Search for the cell housing the specified text and yield its (x, y) center coordinate. 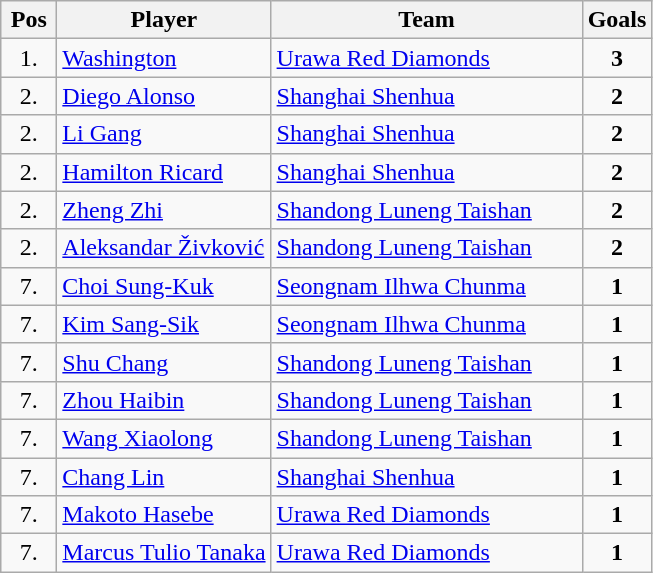
Washington (164, 58)
Li Gang (164, 134)
1. (29, 58)
Diego Alonso (164, 96)
Wang Xiaolong (164, 438)
Player (164, 20)
Marcus Tulio Tanaka (164, 553)
Zhou Haibin (164, 400)
Pos (29, 20)
Choi Sung-Kuk (164, 286)
Kim Sang-Sik (164, 324)
Team (426, 20)
Goals (617, 20)
Zheng Zhi (164, 210)
3 (617, 58)
Aleksandar Živković (164, 248)
Shu Chang (164, 362)
Hamilton Ricard (164, 172)
Makoto Hasebe (164, 515)
Chang Lin (164, 477)
